Find where the given text appears and provide that cell's center as [x, y] coordinate. 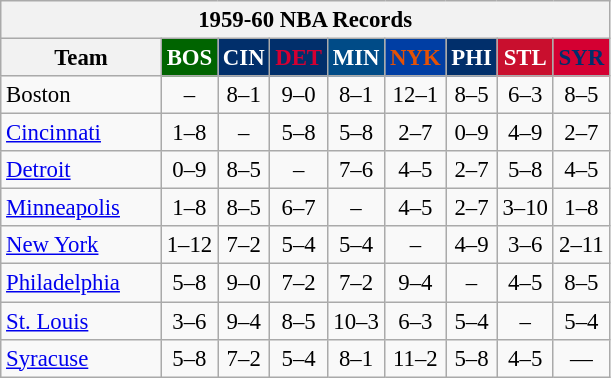
Syracuse [82, 358]
1–12 [189, 245]
7–6 [356, 170]
Detroit [82, 170]
— [581, 358]
BOS [189, 58]
11–2 [416, 358]
1959-60 NBA Records [306, 20]
St. Louis [82, 321]
NYK [416, 58]
SYR [581, 58]
Minneapolis [82, 208]
CIN [244, 58]
12–1 [416, 95]
3–10 [525, 208]
6–7 [298, 208]
DET [298, 58]
2–11 [581, 245]
STL [525, 58]
Boston [82, 95]
MIN [356, 58]
Cincinnati [82, 133]
Philadelphia [82, 283]
PHI [472, 58]
10–3 [356, 321]
New York [82, 245]
Team [82, 58]
